Locate the cell with the specified text and output its [x, y] center coordinate. 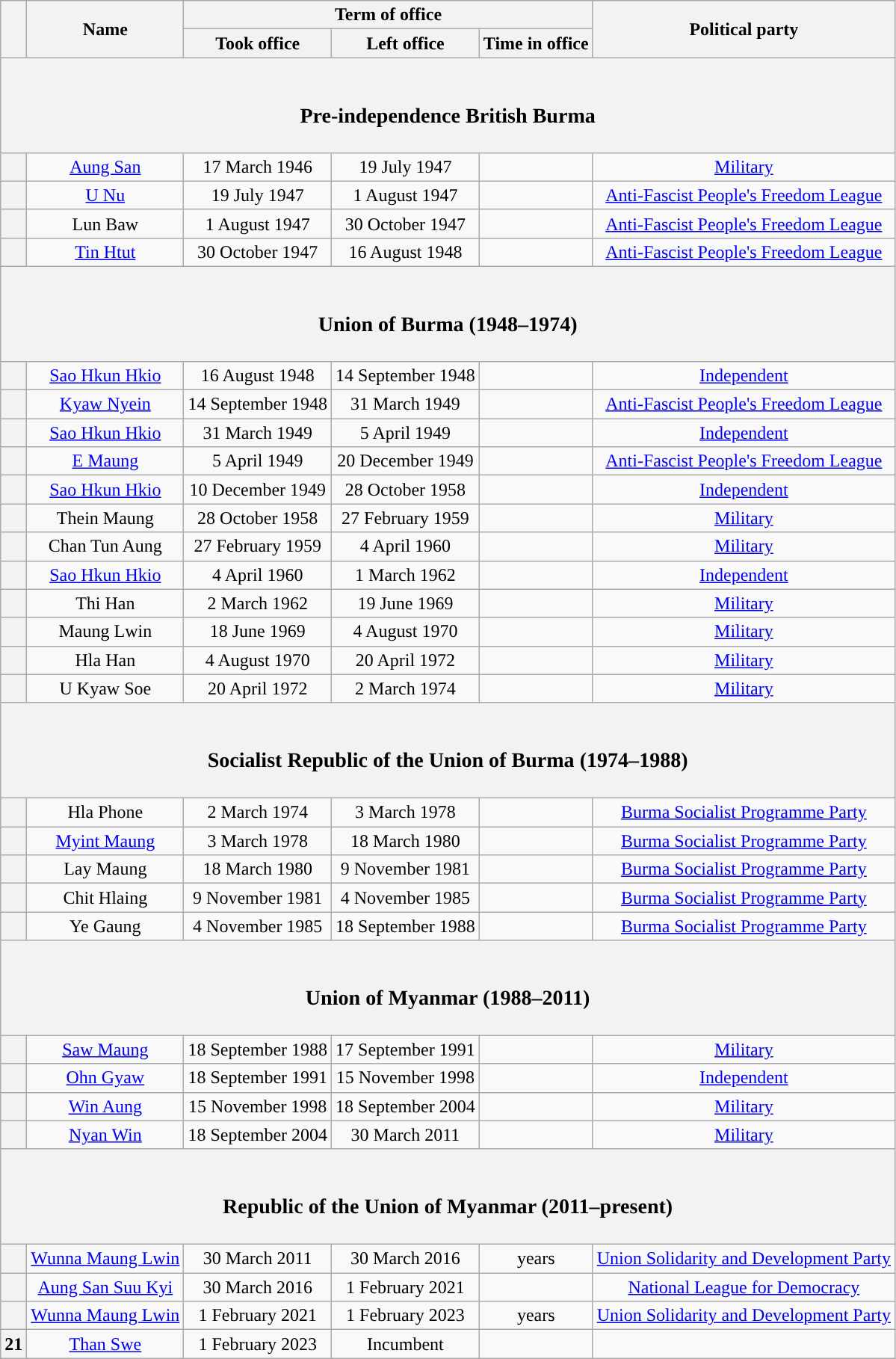
Pre-independence British Burma [448, 105]
17 March 1946 [258, 167]
21 [13, 1344]
2 March 1962 [258, 603]
20 December 1949 [406, 461]
Maung Lwin [105, 632]
Ohn Gyaw [105, 1078]
Hla Han [105, 660]
Name [105, 29]
Saw Maung [105, 1050]
Union of Burma (1948–1974) [448, 314]
Incumbent [406, 1344]
Republic of the Union of Myanmar (2011–present) [448, 1196]
Left office [406, 43]
10 December 1949 [258, 490]
U Kyaw Soe [105, 688]
Kyaw Nyein [105, 404]
Than Swe [105, 1344]
U Nu [105, 195]
18 June 1969 [258, 632]
Took office [258, 43]
19 June 1969 [406, 603]
Chit Hlaing [105, 898]
Hla Phone [105, 813]
Myint Maung [105, 841]
Term of office [389, 15]
17 September 1991 [406, 1050]
Socialist Republic of the Union of Burma (1974–1988) [448, 751]
Political party [744, 29]
Thi Han [105, 603]
1 March 1962 [406, 575]
Win Aung [105, 1106]
Nyan Win [105, 1135]
Aung San Suu Kyi [105, 1287]
Time in office [536, 43]
18 September 1991 [258, 1078]
Aung San [105, 167]
E Maung [105, 461]
Lay Maung [105, 869]
Thein Maung [105, 518]
National League for Democracy [744, 1287]
Ye Gaung [105, 926]
Lun Baw [105, 224]
Tin Htut [105, 252]
Union of Myanmar (1988–2011) [448, 988]
Chan Tun Aung [105, 546]
